Extract the (X, Y) coordinate from the center of the cell holding the provided text.  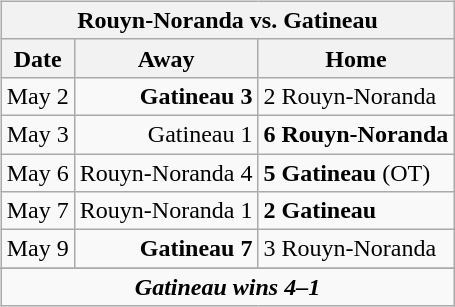
2 Gatineau (356, 211)
May 3 (38, 134)
Gatineau 3 (166, 96)
Gatineau wins 4–1 (228, 287)
May 6 (38, 173)
Away (166, 58)
Home (356, 58)
3 Rouyn-Noranda (356, 249)
2 Rouyn-Noranda (356, 96)
5 Gatineau (OT) (356, 173)
Rouyn-Noranda 1 (166, 211)
May 9 (38, 249)
Gatineau 7 (166, 249)
Date (38, 58)
Rouyn-Noranda 4 (166, 173)
May 2 (38, 96)
Rouyn-Noranda vs. Gatineau (228, 20)
6 Rouyn-Noranda (356, 134)
Gatineau 1 (166, 134)
May 7 (38, 211)
